Detect which cell encompasses the target text, then output its [X, Y] center coordinate. 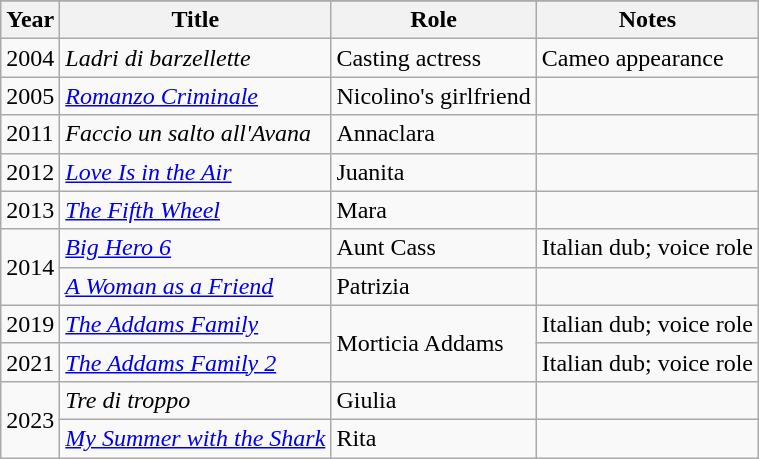
Title [196, 20]
Big Hero 6 [196, 248]
Rita [434, 438]
Giulia [434, 400]
Role [434, 20]
Patrizia [434, 286]
The Fifth Wheel [196, 210]
Mara [434, 210]
Notes [647, 20]
Faccio un salto all'Avana [196, 134]
2023 [30, 419]
My Summer with the Shark [196, 438]
The Addams Family [196, 324]
2004 [30, 58]
Juanita [434, 172]
2011 [30, 134]
Nicolino's girlfriend [434, 96]
Annaclara [434, 134]
Year [30, 20]
Aunt Cass [434, 248]
2005 [30, 96]
2013 [30, 210]
The Addams Family 2 [196, 362]
Romanzo Criminale [196, 96]
Tre di troppo [196, 400]
2021 [30, 362]
2012 [30, 172]
Love Is in the Air [196, 172]
2019 [30, 324]
Ladri di barzellette [196, 58]
A Woman as a Friend [196, 286]
Morticia Addams [434, 343]
Cameo appearance [647, 58]
2014 [30, 267]
Casting actress [434, 58]
